Output the (X, Y) coordinate of the center of the cell containing the given text.  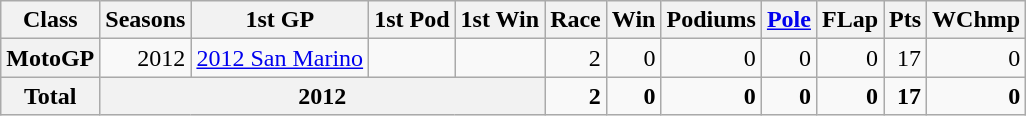
Win (634, 20)
Pole (788, 20)
MotoGP (50, 58)
2012 San Marino (280, 58)
Podiums (711, 20)
Total (50, 96)
Seasons (146, 20)
1st Win (500, 20)
1st GP (280, 20)
1st Pod (412, 20)
WChmp (976, 20)
Class (50, 20)
Race (576, 20)
Pts (906, 20)
FLap (850, 20)
